Return [x, y] of the center of cell containing provided text 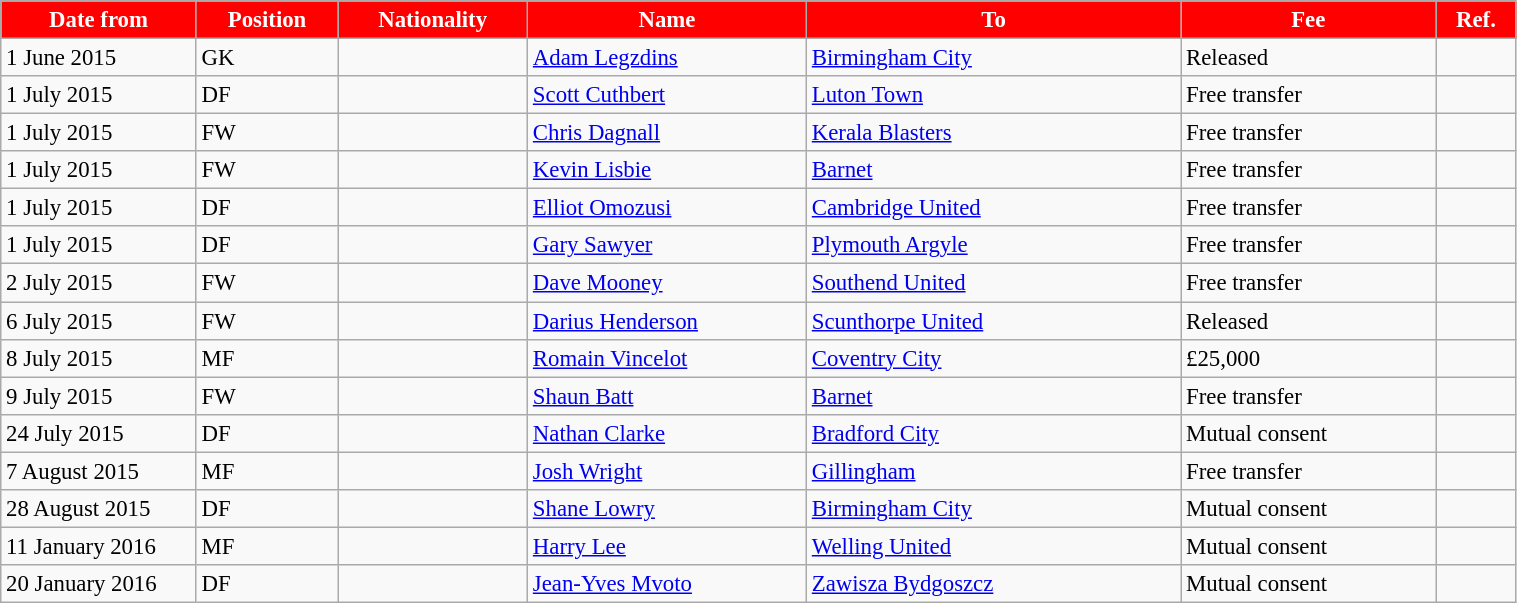
Shane Lowry [668, 509]
Gary Sawyer [668, 245]
Josh Wright [668, 471]
2 July 2015 [99, 283]
Gillingham [993, 471]
24 July 2015 [99, 433]
Coventry City [993, 358]
Bradford City [993, 433]
Date from [99, 20]
Nathan Clarke [668, 433]
Zawisza Bydgoszcz [993, 584]
Ref. [1476, 20]
Kerala Blasters [993, 133]
Shaun Batt [668, 396]
To [993, 20]
Jean-Yves Mvoto [668, 584]
20 January 2016 [99, 584]
Cambridge United [993, 208]
11 January 2016 [99, 546]
9 July 2015 [99, 396]
Luton Town [993, 95]
Kevin Lisbie [668, 170]
1 June 2015 [99, 58]
Southend United [993, 283]
Plymouth Argyle [993, 245]
Dave Mooney [668, 283]
Chris Dagnall [668, 133]
£25,000 [1308, 358]
7 August 2015 [99, 471]
Scunthorpe United [993, 321]
Fee [1308, 20]
Name [668, 20]
8 July 2015 [99, 358]
28 August 2015 [99, 509]
6 July 2015 [99, 321]
GK [267, 58]
Welling United [993, 546]
Adam Legzdins [668, 58]
Nationality [433, 20]
Harry Lee [668, 546]
Elliot Omozusi [668, 208]
Scott Cuthbert [668, 95]
Darius Henderson [668, 321]
Position [267, 20]
Romain Vincelot [668, 358]
